Find where the given text appears and provide that cell's center as (x, y) coordinate. 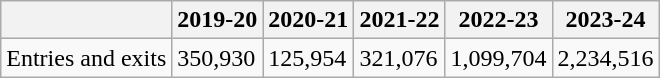
2022-23 (498, 20)
2019-20 (218, 20)
Entries and exits (86, 58)
2021-22 (400, 20)
2020-21 (308, 20)
2,234,516 (606, 58)
350,930 (218, 58)
1,099,704 (498, 58)
321,076 (400, 58)
2023-24 (606, 20)
125,954 (308, 58)
